Find where the given text appears and provide that cell's center as (X, Y) coordinate. 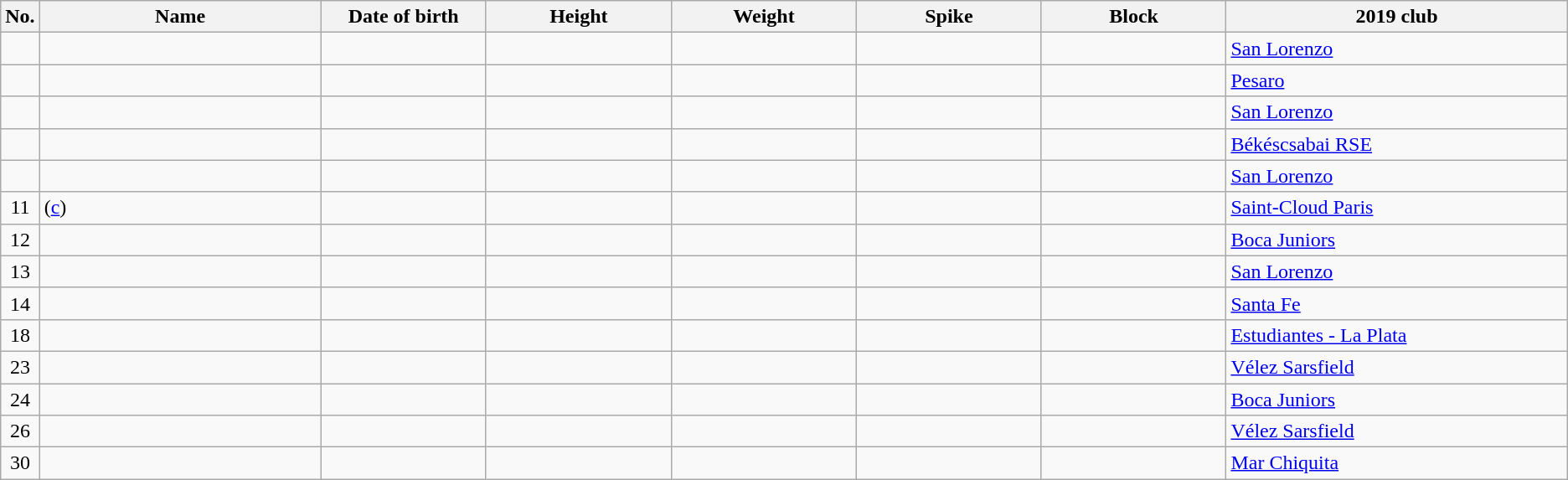
23 (20, 367)
26 (20, 431)
Saint-Cloud Paris (1397, 208)
30 (20, 463)
Name (180, 17)
11 (20, 208)
18 (20, 335)
12 (20, 240)
Height (578, 17)
Block (1134, 17)
Mar Chiquita (1397, 463)
14 (20, 303)
Spike (950, 17)
24 (20, 400)
No. (20, 17)
Békéscsabai RSE (1397, 144)
Weight (764, 17)
13 (20, 271)
2019 club (1397, 17)
(c) (180, 208)
Santa Fe (1397, 303)
Pesaro (1397, 80)
Estudiantes - La Plata (1397, 335)
Date of birth (404, 17)
